Find where the given text appears and provide that cell's center as [x, y] coordinate. 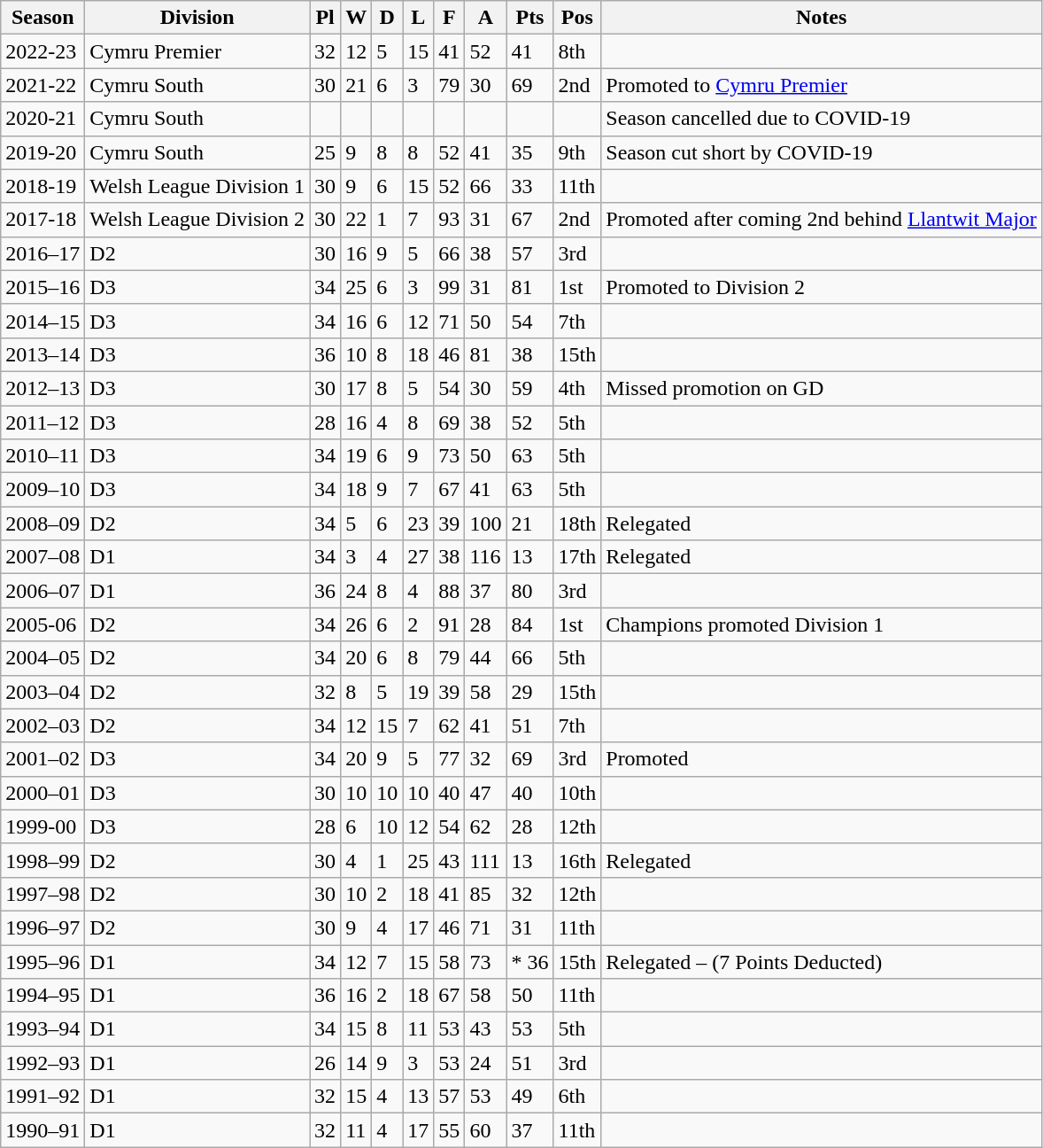
22 [356, 220]
80 [529, 591]
10th [577, 793]
2016–17 [42, 253]
2021-22 [42, 85]
2019-20 [42, 152]
33 [529, 186]
Season [42, 18]
Promoted to Division 2 [822, 287]
2017-18 [42, 220]
77 [450, 759]
1992–93 [42, 1063]
Promoted to Cymru Premier [822, 85]
Cymru Premier [197, 51]
Pos [577, 18]
2011–12 [42, 423]
1999-00 [42, 826]
2007–08 [42, 557]
2014–15 [42, 321]
100 [485, 524]
1993–94 [42, 1029]
Champions promoted Division 1 [822, 624]
2013–14 [42, 354]
88 [450, 591]
Promoted [822, 759]
1997–98 [42, 894]
* 36 [529, 961]
Missed promotion on GD [822, 388]
14 [356, 1063]
49 [529, 1097]
A [485, 18]
W [356, 18]
2006–07 [42, 591]
1991–92 [42, 1097]
2009–10 [42, 490]
2003–04 [42, 692]
1998–99 [42, 860]
D [388, 18]
Welsh League Division 1 [197, 186]
1995–96 [42, 961]
116 [485, 557]
2005-06 [42, 624]
111 [485, 860]
Season cut short by COVID-19 [822, 152]
18th [577, 524]
2010–11 [42, 456]
55 [450, 1130]
47 [485, 793]
35 [529, 152]
17th [577, 557]
Notes [822, 18]
2012–13 [42, 388]
84 [529, 624]
8th [577, 51]
6th [577, 1097]
2000–01 [42, 793]
2020-21 [42, 119]
29 [529, 692]
2008–09 [42, 524]
F [450, 18]
4th [577, 388]
91 [450, 624]
2018-19 [42, 186]
2022-23 [42, 51]
85 [485, 894]
16th [577, 860]
2001–02 [42, 759]
Pl [326, 18]
59 [529, 388]
1990–91 [42, 1130]
Division [197, 18]
Season cancelled due to COVID-19 [822, 119]
Promoted after coming 2nd behind Llantwit Major [822, 220]
1994–95 [42, 996]
Relegated – (7 Points Deducted) [822, 961]
93 [450, 220]
44 [485, 658]
23 [418, 524]
2004–05 [42, 658]
L [418, 18]
Pts [529, 18]
1996–97 [42, 927]
9th [577, 152]
27 [418, 557]
99 [450, 287]
60 [485, 1130]
Welsh League Division 2 [197, 220]
2015–16 [42, 287]
2002–03 [42, 725]
